Provide the (x, y) coordinate of the cell's center where the given text is located.  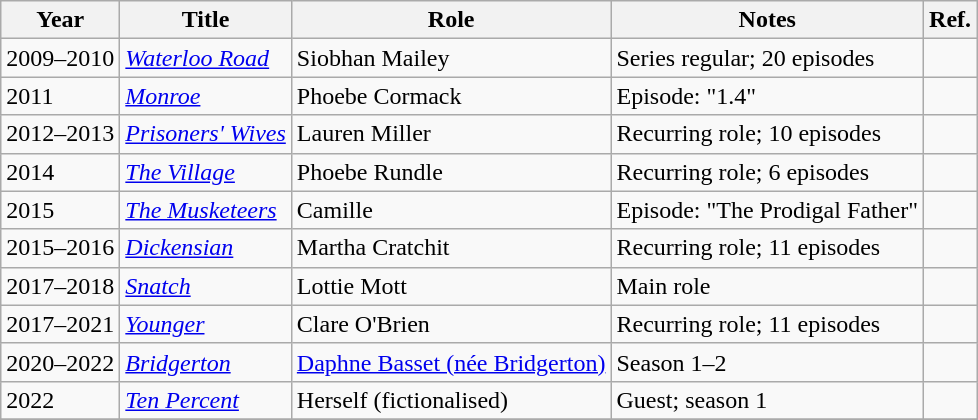
2009–2010 (60, 58)
Phoebe Cormack (451, 96)
Camille (451, 210)
Younger (206, 324)
Waterloo Road (206, 58)
Herself (fictionalised) (451, 400)
Role (451, 20)
Lottie Mott (451, 286)
Prisoners' Wives (206, 134)
Guest; season 1 (768, 400)
2012–2013 (60, 134)
Dickensian (206, 248)
Episode: "1.4" (768, 96)
Ref. (950, 20)
The Village (206, 172)
2015–2016 (60, 248)
2022 (60, 400)
Daphne Basset (née Bridgerton) (451, 362)
Year (60, 20)
The Musketeers (206, 210)
2020–2022 (60, 362)
Lauren Miller (451, 134)
2017–2018 (60, 286)
2015 (60, 210)
Clare O'Brien (451, 324)
2011 (60, 96)
Monroe (206, 96)
Martha Cratchit (451, 248)
Recurring role; 10 episodes (768, 134)
Snatch (206, 286)
Notes (768, 20)
Siobhan Mailey (451, 58)
Episode: "The Prodigal Father" (768, 210)
Bridgerton (206, 362)
Main role (768, 286)
Recurring role; 6 episodes (768, 172)
Title (206, 20)
Series regular; 20 episodes (768, 58)
2014 (60, 172)
Season 1–2 (768, 362)
Ten Percent (206, 400)
2017–2021 (60, 324)
Phoebe Rundle (451, 172)
